Find where the given text appears and provide that cell's center as (X, Y) coordinate. 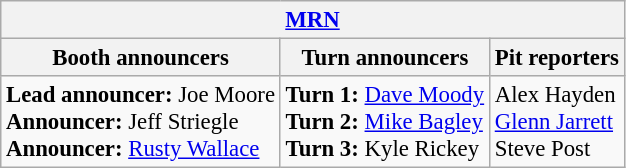
Pit reporters (556, 58)
Booth announcers (141, 58)
Turn 1: Dave MoodyTurn 2: Mike BagleyTurn 3: Kyle Rickey (384, 122)
Lead announcer: Joe MooreAnnouncer: Jeff StriegleAnnouncer: Rusty Wallace (141, 122)
Alex HaydenGlenn JarrettSteve Post (556, 122)
MRN (312, 20)
Turn announcers (384, 58)
